Identify which cell holds the provided text, then report its (x, y) central coordinate. 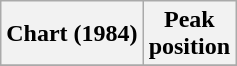
Chart (1984) (72, 34)
Peak position (189, 34)
